Find where the given text appears and provide that cell's center as [x, y] coordinate. 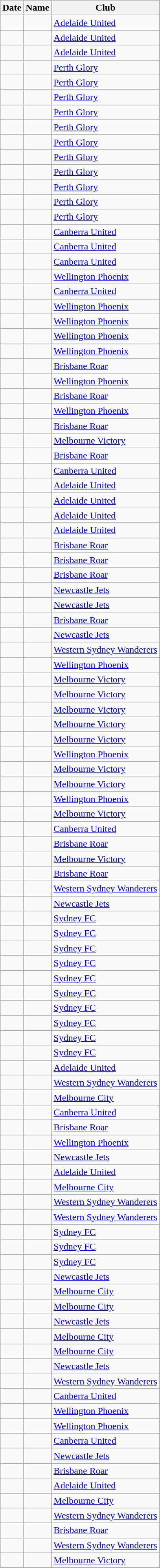
Date [12, 8]
Club [105, 8]
Name [38, 8]
